Detect which cell encompasses the target text, then output its [X, Y] center coordinate. 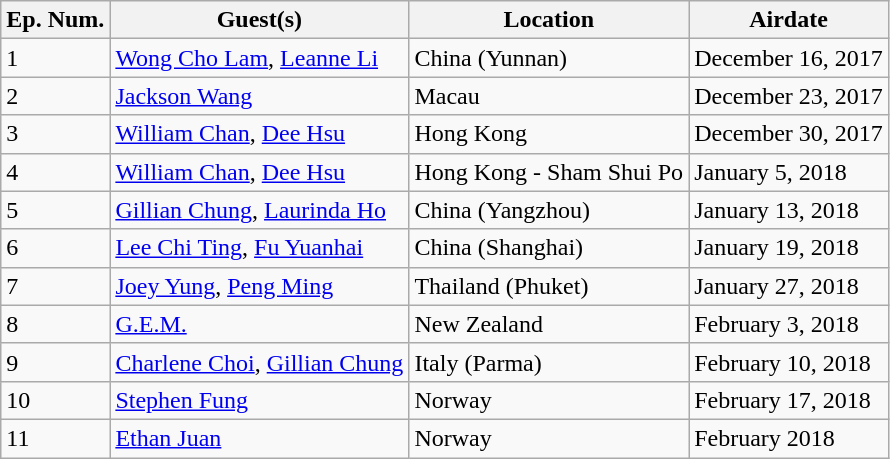
6 [56, 248]
Hong Kong - Sham Shui Po [549, 172]
Guest(s) [260, 20]
Wong Cho Lam, Leanne Li [260, 58]
G.E.M. [260, 324]
1 [56, 58]
5 [56, 210]
Location [549, 20]
January 19, 2018 [789, 248]
3 [56, 134]
4 [56, 172]
January 5, 2018 [789, 172]
Stephen Fung [260, 400]
Jackson Wang [260, 96]
Macau [549, 96]
December 30, 2017 [789, 134]
8 [56, 324]
China (Yangzhou) [549, 210]
Hong Kong [549, 134]
February 3, 2018 [789, 324]
Airdate [789, 20]
Ep. Num. [56, 20]
December 23, 2017 [789, 96]
New Zealand [549, 324]
December 16, 2017 [789, 58]
China (Shanghai) [549, 248]
Ethan Juan [260, 438]
February 2018 [789, 438]
February 10, 2018 [789, 362]
Thailand (Phuket) [549, 286]
11 [56, 438]
January 27, 2018 [789, 286]
Italy (Parma) [549, 362]
Joey Yung, Peng Ming [260, 286]
Charlene Choi, Gillian Chung [260, 362]
Gillian Chung, Laurinda Ho [260, 210]
China (Yunnan) [549, 58]
February 17, 2018 [789, 400]
10 [56, 400]
2 [56, 96]
9 [56, 362]
Lee Chi Ting, Fu Yuanhai [260, 248]
7 [56, 286]
January 13, 2018 [789, 210]
